Output the (X, Y) coordinate of the center of the cell containing the given text.  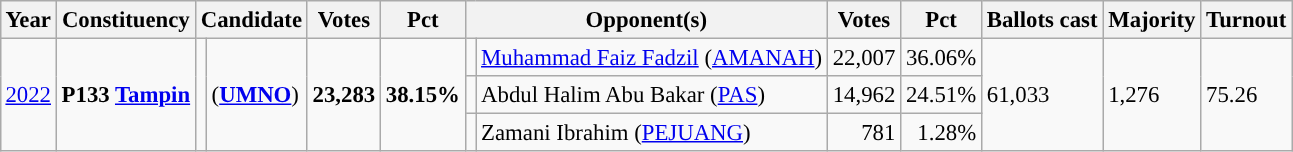
23,283 (344, 94)
36.06% (942, 57)
22,007 (864, 57)
781 (864, 133)
2022 (28, 94)
Muhammad Faiz Fadzil (AMANAH) (652, 57)
24.51% (942, 95)
Year (28, 20)
38.15% (424, 94)
14,962 (864, 95)
75.26 (1246, 94)
1,276 (1152, 94)
Constituency (126, 20)
Zamani Ibrahim (PEJUANG) (652, 133)
1.28% (942, 133)
P133 Tampin (126, 94)
Abdul Halim Abu Bakar (PAS) (652, 95)
Candidate (251, 20)
Majority (1152, 20)
61,033 (1042, 94)
(UMNO) (256, 94)
Ballots cast (1042, 20)
Opponent(s) (646, 20)
Turnout (1246, 20)
